Locate the cell with the specified text and output its (x, y) center coordinate. 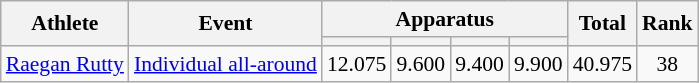
Total (602, 24)
Individual all-around (226, 64)
12.075 (356, 64)
40.975 (602, 64)
Raegan Rutty (65, 64)
9.900 (538, 64)
9.600 (420, 64)
38 (668, 64)
Rank (668, 24)
Apparatus (445, 19)
Athlete (65, 24)
Event (226, 24)
9.400 (480, 64)
